Identify which cell holds the provided text, then report its (X, Y) central coordinate. 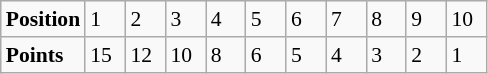
Position (43, 19)
Points (43, 55)
9 (426, 19)
7 (346, 19)
15 (105, 55)
12 (145, 55)
